Pinpoint the cell where the given text exists, returning its [X, Y] midpoint coordinate. 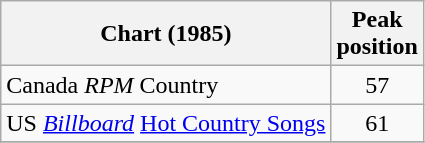
Canada RPM Country [166, 85]
Peakposition [377, 34]
US Billboard Hot Country Songs [166, 123]
Chart (1985) [166, 34]
61 [377, 123]
57 [377, 85]
